Locate the cell with the specified text and output its (X, Y) center coordinate. 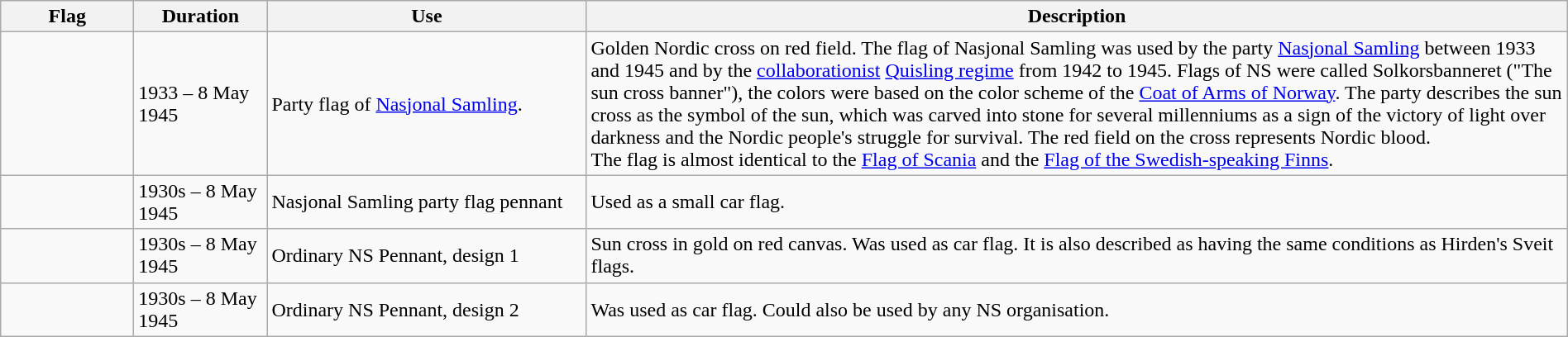
Was used as car flag. Could also be used by any NS organisation. (1077, 309)
Party flag of Nasjonal Samling. (427, 104)
Used as a small car flag. (1077, 202)
Sun cross in gold on red canvas. Was used as car flag. It is also described as having the same conditions as Hirden's Sveit flags. (1077, 256)
Nasjonal Samling party flag pennant (427, 202)
1933 – 8 May 1945 (200, 104)
Ordinary NS Pennant, design 2 (427, 309)
Use (427, 17)
Duration (200, 17)
Flag (68, 17)
Ordinary NS Pennant, design 1 (427, 256)
Description (1077, 17)
